Locate the cell with the specified text and output its (x, y) center coordinate. 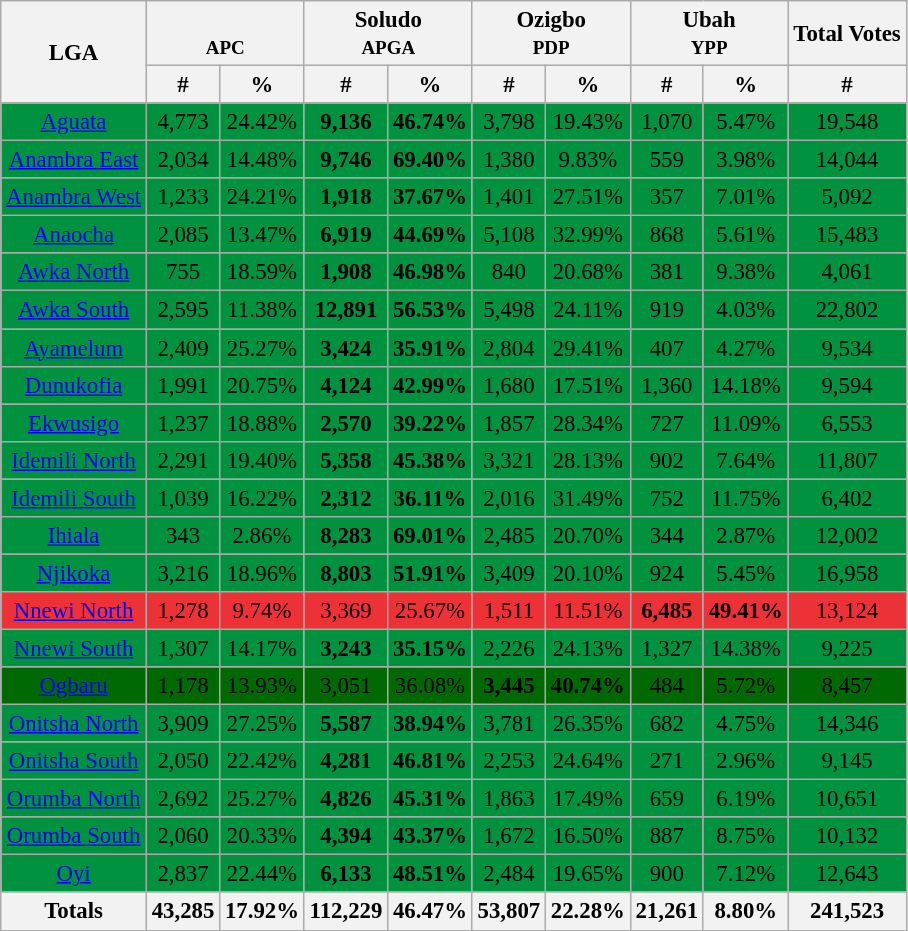
1,307 (182, 648)
16.22% (262, 498)
6,553 (847, 423)
26.35% (588, 724)
682 (666, 724)
2,312 (346, 498)
407 (666, 348)
3,781 (508, 724)
38.94% (430, 724)
3,321 (508, 460)
53,807 (508, 912)
10,651 (847, 799)
4,773 (182, 122)
40.74% (588, 686)
9,145 (847, 761)
14,346 (847, 724)
2,050 (182, 761)
15,483 (847, 235)
6,919 (346, 235)
1,237 (182, 423)
9.74% (262, 611)
840 (508, 273)
45.38% (430, 460)
49.41% (746, 611)
9,534 (847, 348)
Ekwusigo (74, 423)
20.75% (262, 385)
11.38% (262, 310)
19.40% (262, 460)
2,570 (346, 423)
900 (666, 874)
46.47% (430, 912)
17.92% (262, 912)
21,261 (666, 912)
2,016 (508, 498)
37.67% (430, 197)
5.45% (746, 573)
5,587 (346, 724)
2,484 (508, 874)
Anambra West (74, 197)
22.44% (262, 874)
902 (666, 460)
20.68% (588, 273)
5.61% (746, 235)
5.72% (746, 686)
8,457 (847, 686)
868 (666, 235)
12,643 (847, 874)
20.70% (588, 536)
3,409 (508, 573)
17.49% (588, 799)
Total Votes (847, 34)
Onitsha South (74, 761)
241,523 (847, 912)
46.81% (430, 761)
9,594 (847, 385)
1,857 (508, 423)
24.42% (262, 122)
18.96% (262, 573)
1,278 (182, 611)
2,034 (182, 160)
46.98% (430, 273)
16,958 (847, 573)
7.12% (746, 874)
31.49% (588, 498)
14.48% (262, 160)
1,178 (182, 686)
9.83% (588, 160)
7.64% (746, 460)
Ayamelum (74, 348)
343 (182, 536)
2,060 (182, 836)
1,511 (508, 611)
4,826 (346, 799)
2.96% (746, 761)
1,863 (508, 799)
Anambra East (74, 160)
Oyi (74, 874)
69.40% (430, 160)
4,124 (346, 385)
SoludoAPGA (388, 34)
8.75% (746, 836)
3.98% (746, 160)
Aguata (74, 122)
12,891 (346, 310)
14.17% (262, 648)
3,051 (346, 686)
28.13% (588, 460)
36.08% (430, 686)
1,070 (666, 122)
46.74% (430, 122)
22.28% (588, 912)
16.50% (588, 836)
13.93% (262, 686)
1,360 (666, 385)
22,802 (847, 310)
3,909 (182, 724)
2,253 (508, 761)
5,092 (847, 197)
48.51% (430, 874)
755 (182, 273)
2.87% (746, 536)
1,672 (508, 836)
51.91% (430, 573)
2,804 (508, 348)
9,225 (847, 648)
5,358 (346, 460)
25.67% (430, 611)
19.43% (588, 122)
APC (225, 34)
Ihiala (74, 536)
Orumba North (74, 799)
18.59% (262, 273)
39.22% (430, 423)
344 (666, 536)
112,229 (346, 912)
18.88% (262, 423)
559 (666, 160)
43.37% (430, 836)
7.01% (746, 197)
4,394 (346, 836)
24.13% (588, 648)
1,039 (182, 498)
24.11% (588, 310)
11.51% (588, 611)
Awka South (74, 310)
56.53% (430, 310)
2.86% (262, 536)
6.19% (746, 799)
24.21% (262, 197)
Nnewi South (74, 648)
887 (666, 836)
14,044 (847, 160)
14.38% (746, 648)
OzigboPDP (551, 34)
1,401 (508, 197)
5.47% (746, 122)
2,226 (508, 648)
6,402 (847, 498)
1,380 (508, 160)
9.38% (746, 273)
Totals (74, 912)
19.65% (588, 874)
484 (666, 686)
Idemili South (74, 498)
4,281 (346, 761)
20.10% (588, 573)
11.09% (746, 423)
271 (666, 761)
Orumba South (74, 836)
42.99% (430, 385)
LGA (74, 52)
35.15% (430, 648)
3,369 (346, 611)
2,085 (182, 235)
10,132 (847, 836)
29.41% (588, 348)
11.75% (746, 498)
36.11% (430, 498)
1,327 (666, 648)
4,061 (847, 273)
1,918 (346, 197)
Anaocha (74, 235)
3,216 (182, 573)
4.03% (746, 310)
2,485 (508, 536)
43,285 (182, 912)
22.42% (262, 761)
Nnewi North (74, 611)
2,595 (182, 310)
659 (666, 799)
69.01% (430, 536)
Idemili North (74, 460)
Ogbaru (74, 686)
13,124 (847, 611)
1,233 (182, 197)
17.51% (588, 385)
1,908 (346, 273)
8,283 (346, 536)
8,803 (346, 573)
357 (666, 197)
3,424 (346, 348)
13.47% (262, 235)
4.75% (746, 724)
32.99% (588, 235)
Dunukofia (74, 385)
752 (666, 498)
35.91% (430, 348)
24.64% (588, 761)
3,243 (346, 648)
44.69% (430, 235)
2,291 (182, 460)
Onitsha North (74, 724)
Njikoka (74, 573)
3,798 (508, 122)
5,108 (508, 235)
1,991 (182, 385)
9,746 (346, 160)
6,133 (346, 874)
14.18% (746, 385)
9,136 (346, 122)
UbahYPP (709, 34)
6,485 (666, 611)
4.27% (746, 348)
924 (666, 573)
19,548 (847, 122)
12,002 (847, 536)
8.80% (746, 912)
3,445 (508, 686)
20.33% (262, 836)
28.34% (588, 423)
45.31% (430, 799)
919 (666, 310)
2,837 (182, 874)
11,807 (847, 460)
2,692 (182, 799)
5,498 (508, 310)
727 (666, 423)
27.51% (588, 197)
381 (666, 273)
Awka North (74, 273)
27.25% (262, 724)
2,409 (182, 348)
1,680 (508, 385)
